Identify which cell holds the provided text, then report its (x, y) central coordinate. 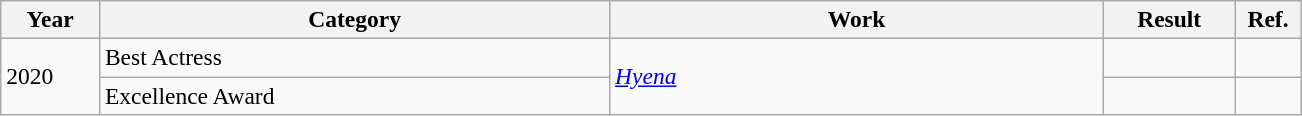
Year (50, 19)
Result (1169, 19)
Hyena (857, 76)
Best Actress (354, 57)
Ref. (1268, 19)
2020 (50, 76)
Work (857, 19)
Category (354, 19)
Excellence Award (354, 95)
